Find where the given text appears and provide that cell's center as [x, y] coordinate. 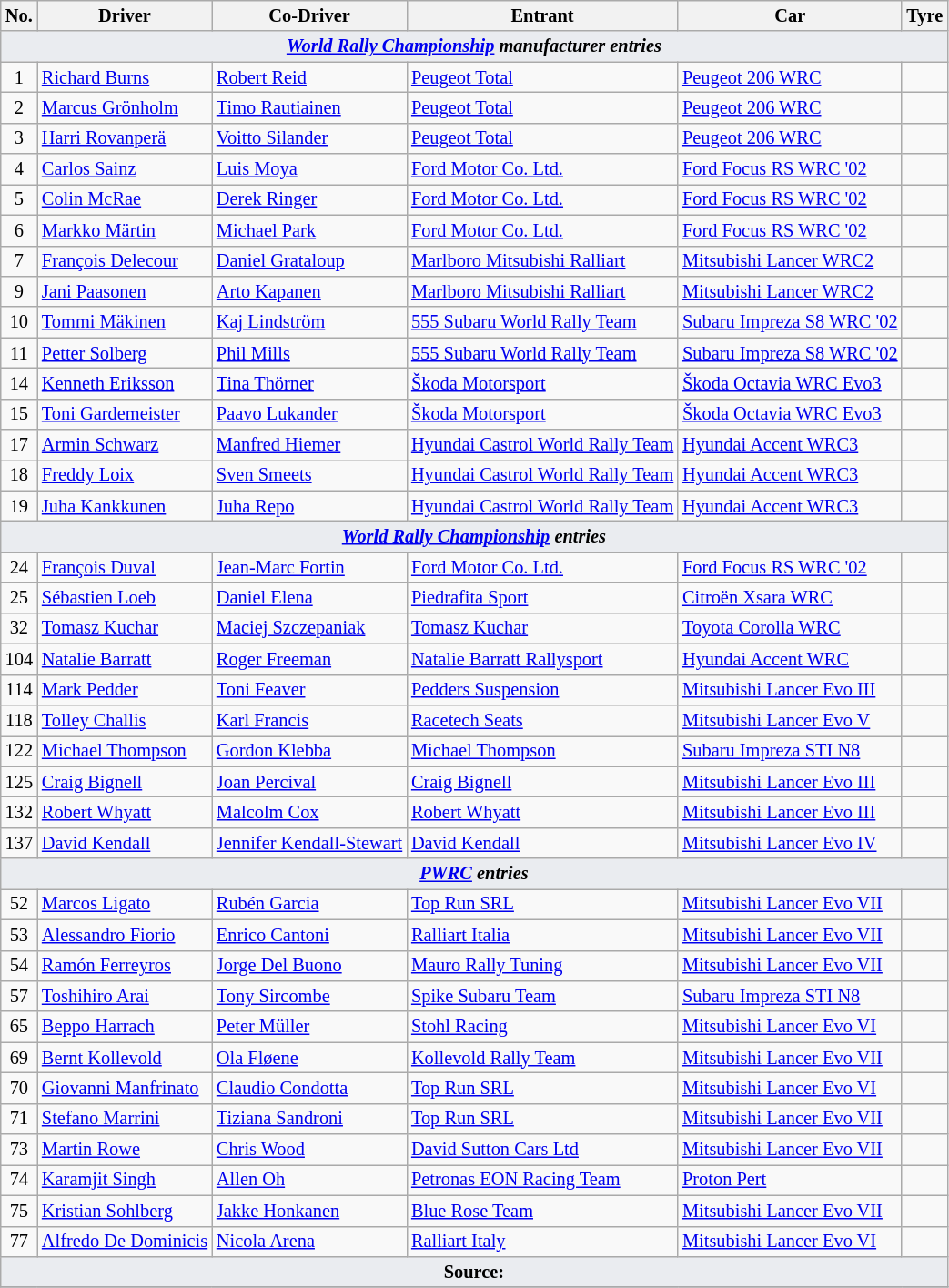
Joan Percival [309, 782]
Kaj Lindström [309, 322]
Carlos Sainz [125, 169]
Ola Fløene [309, 1058]
Tommi Mäkinen [125, 322]
17 [19, 445]
World Rally Championship manufacturer entries [474, 46]
2 [19, 107]
6 [19, 230]
Toni Gardemeister [125, 414]
Roger Freeman [309, 659]
132 [19, 812]
Mitsubishi Lancer Evo V [790, 720]
54 [19, 966]
52 [19, 904]
Juha Repo [309, 506]
Jakke Honkanen [309, 1211]
Tiziana Sandroni [309, 1119]
Alfredo De Dominicis [125, 1242]
Kristian Sohlberg [125, 1211]
18 [19, 475]
Bernt Kollevold [125, 1058]
Jennifer Kendall-Stewart [309, 843]
Mark Pedder [125, 690]
François Delecour [125, 261]
Enrico Cantoni [309, 935]
Karl Francis [309, 720]
73 [19, 1150]
World Rally Championship entries [474, 536]
Petter Solberg [125, 353]
Malcolm Cox [309, 812]
Manfred Hiemer [309, 445]
14 [19, 383]
75 [19, 1211]
Sébastien Loeb [125, 598]
Daniel Grataloup [309, 261]
10 [19, 322]
Stefano Marrini [125, 1119]
Daniel Elena [309, 598]
118 [19, 720]
5 [19, 199]
125 [19, 782]
Giovanni Manfrinato [125, 1088]
Natalie Barratt [125, 659]
Robert Reid [309, 77]
Rubén Garcia [309, 904]
Peter Müller [309, 1027]
Petronas EON Racing Team [542, 1180]
Ramón Ferreyros [125, 966]
Natalie Barratt Rallysport [542, 659]
74 [19, 1180]
24 [19, 567]
Toshihiro Arai [125, 996]
Chris Wood [309, 1150]
Citroën Xsara WRC [790, 598]
15 [19, 414]
Karamjit Singh [125, 1180]
71 [19, 1119]
Tyre [924, 15]
Jani Paasonen [125, 291]
1 [19, 77]
7 [19, 261]
57 [19, 996]
Harri Rovanperä [125, 138]
Beppo Harrach [125, 1027]
François Duval [125, 567]
11 [19, 353]
Co-Driver [309, 15]
4 [19, 169]
Blue Rose Team [542, 1211]
David Sutton Cars Ltd [542, 1150]
Derek Ringer [309, 199]
Kenneth Eriksson [125, 383]
Nicola Arena [309, 1242]
Driver [125, 15]
Richard Burns [125, 77]
70 [19, 1088]
Toni Feaver [309, 690]
Markko Märtin [125, 230]
Source: [474, 1272]
Kollevold Rally Team [542, 1058]
Mitsubishi Lancer Evo IV [790, 843]
Voitto Silander [309, 138]
Colin McRae [125, 199]
19 [19, 506]
Juha Kankkunen [125, 506]
Maciej Szczepaniak [309, 628]
Entrant [542, 15]
Piedrafita Sport [542, 598]
Arto Kapanen [309, 291]
Timo Rautiainen [309, 107]
Racetech Seats [542, 720]
Jorge Del Buono [309, 966]
Proton Pert [790, 1180]
Ralliart Italia [542, 935]
Alessandro Fiorio [125, 935]
Marcus Grönholm [125, 107]
Jean-Marc Fortin [309, 567]
Spike Subaru Team [542, 996]
69 [19, 1058]
Car [790, 15]
114 [19, 690]
137 [19, 843]
No. [19, 15]
Tolley Challis [125, 720]
Gordon Klebba [309, 751]
77 [19, 1242]
Armin Schwarz [125, 445]
Claudio Condotta [309, 1088]
122 [19, 751]
Freddy Loix [125, 475]
Paavo Lukander [309, 414]
3 [19, 138]
32 [19, 628]
Pedders Suspension [542, 690]
Toyota Corolla WRC [790, 628]
Luis Moya [309, 169]
Phil Mills [309, 353]
PWRC entries [474, 874]
Marcos Ligato [125, 904]
9 [19, 291]
53 [19, 935]
Allen Oh [309, 1180]
Tony Sircombe [309, 996]
Tina Thörner [309, 383]
Michael Park [309, 230]
25 [19, 598]
Stohl Racing [542, 1027]
Mauro Rally Tuning [542, 966]
Hyundai Accent WRC [790, 659]
Sven Smeets [309, 475]
65 [19, 1027]
Ralliart Italy [542, 1242]
Martin Rowe [125, 1150]
104 [19, 659]
